Extract the [X, Y] coordinate from the center of the cell holding the provided text.  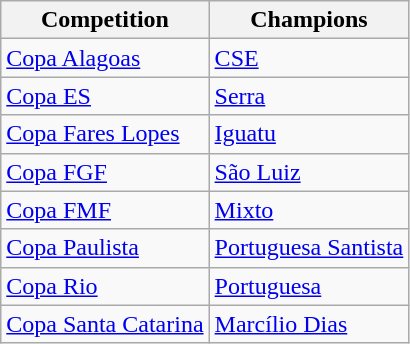
Mixto [309, 210]
Marcílio Dias [309, 324]
Portuguesa [309, 286]
Copa Paulista [105, 248]
Copa Alagoas [105, 58]
Copa Santa Catarina [105, 324]
São Luiz [309, 172]
Copa FMF [105, 210]
Iguatu [309, 134]
Competition [105, 20]
Serra [309, 96]
Copa Fares Lopes [105, 134]
Copa Rio [105, 286]
Portuguesa Santista [309, 248]
Copa ES [105, 96]
Copa FGF [105, 172]
Champions [309, 20]
CSE [309, 58]
